Scan for the cell matching the given text and deliver its (x, y) coordinate at center. 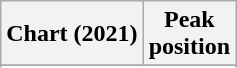
Chart (2021) (72, 34)
Peak position (189, 34)
